From the cell containing the given text, extract its center point as (x, y) coordinate. 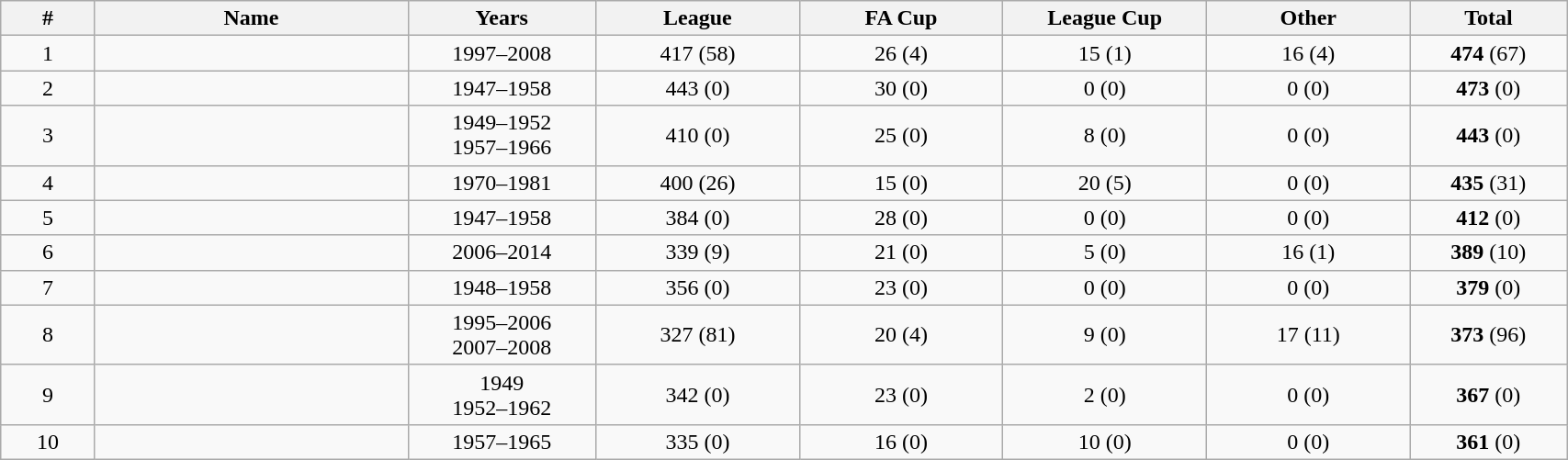
19491952–1962 (502, 395)
2 (48, 88)
4 (48, 183)
9 (48, 395)
21 (0) (901, 252)
7 (48, 287)
10 (48, 442)
2 (0) (1105, 395)
League (698, 18)
8 (48, 334)
342 (0) (698, 395)
373 (96) (1488, 334)
26 (4) (901, 53)
1995–20062007–2008 (502, 334)
28 (0) (901, 218)
379 (0) (1488, 287)
20 (4) (901, 334)
16 (4) (1308, 53)
Total (1488, 18)
356 (0) (698, 287)
16 (0) (901, 442)
389 (10) (1488, 252)
417 (58) (698, 53)
435 (31) (1488, 183)
25 (0) (901, 136)
367 (0) (1488, 395)
Other (1308, 18)
17 (11) (1308, 334)
335 (0) (698, 442)
1949–19521957–1966 (502, 136)
1948–1958 (502, 287)
339 (9) (698, 252)
Name (252, 18)
2006–2014 (502, 252)
473 (0) (1488, 88)
1957–1965 (502, 442)
412 (0) (1488, 218)
League Cup (1105, 18)
16 (1) (1308, 252)
1 (48, 53)
10 (0) (1105, 442)
410 (0) (698, 136)
5 (0) (1105, 252)
400 (26) (698, 183)
384 (0) (698, 218)
Years (502, 18)
15 (0) (901, 183)
3 (48, 136)
1970–1981 (502, 183)
1997–2008 (502, 53)
30 (0) (901, 88)
5 (48, 218)
361 (0) (1488, 442)
327 (81) (698, 334)
8 (0) (1105, 136)
FA Cup (901, 18)
20 (5) (1105, 183)
# (48, 18)
9 (0) (1105, 334)
6 (48, 252)
474 (67) (1488, 53)
15 (1) (1105, 53)
